Output the (x, y) coordinate of the center of the cell containing the given text.  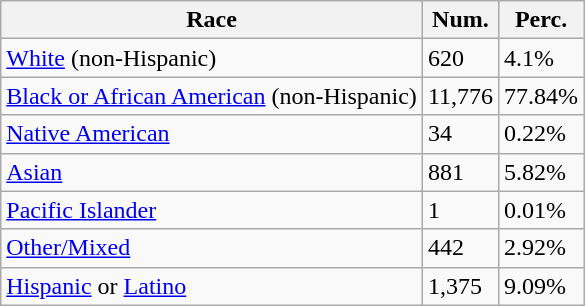
Black or African American (non-Hispanic) (212, 96)
Pacific Islander (212, 210)
34 (460, 134)
442 (460, 248)
Num. (460, 20)
4.1% (542, 58)
0.01% (542, 210)
White (non-Hispanic) (212, 58)
2.92% (542, 248)
Asian (212, 172)
5.82% (542, 172)
0.22% (542, 134)
1 (460, 210)
Native American (212, 134)
Race (212, 20)
Other/Mixed (212, 248)
881 (460, 172)
11,776 (460, 96)
Hispanic or Latino (212, 286)
Perc. (542, 20)
9.09% (542, 286)
77.84% (542, 96)
620 (460, 58)
1,375 (460, 286)
